Extract the (X, Y) coordinate from the center of the cell holding the provided text.  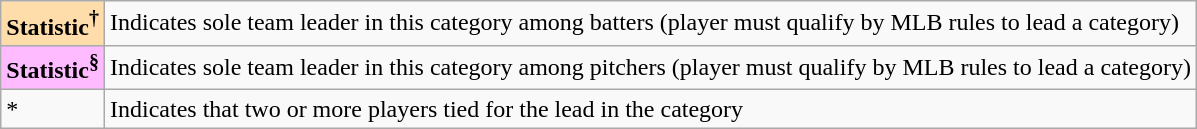
Indicates that two or more players tied for the lead in the category (650, 109)
Statistic† (53, 24)
Statistic§ (53, 68)
* (53, 109)
Indicates sole team leader in this category among pitchers (player must qualify by MLB rules to lead a category) (650, 68)
Indicates sole team leader in this category among batters (player must qualify by MLB rules to lead a category) (650, 24)
